From the cell containing the given text, extract its center point as [X, Y] coordinate. 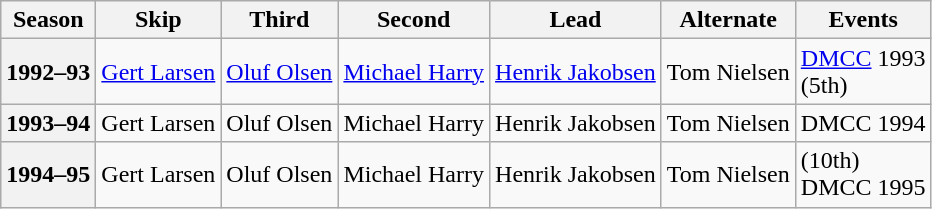
Events [863, 20]
DMCC 1994 [863, 123]
Alternate [728, 20]
Lead [576, 20]
Third [280, 20]
DMCC 1993 (5th) [863, 72]
1994–95 [48, 174]
Second [414, 20]
1993–94 [48, 123]
Season [48, 20]
(10th)DMCC 1995 [863, 174]
Skip [158, 20]
1992–93 [48, 72]
